Return the (X, Y) coordinate for the center point of the cell that contains the specified text.  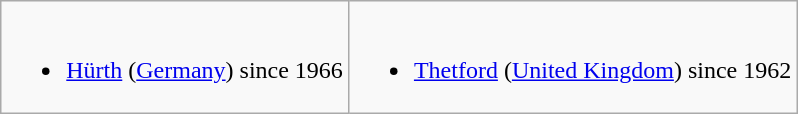
Thetford (United Kingdom) since 1962 (572, 58)
Hürth (Germany) since 1966 (175, 58)
